Search for the cell housing the specified text and yield its (X, Y) center coordinate. 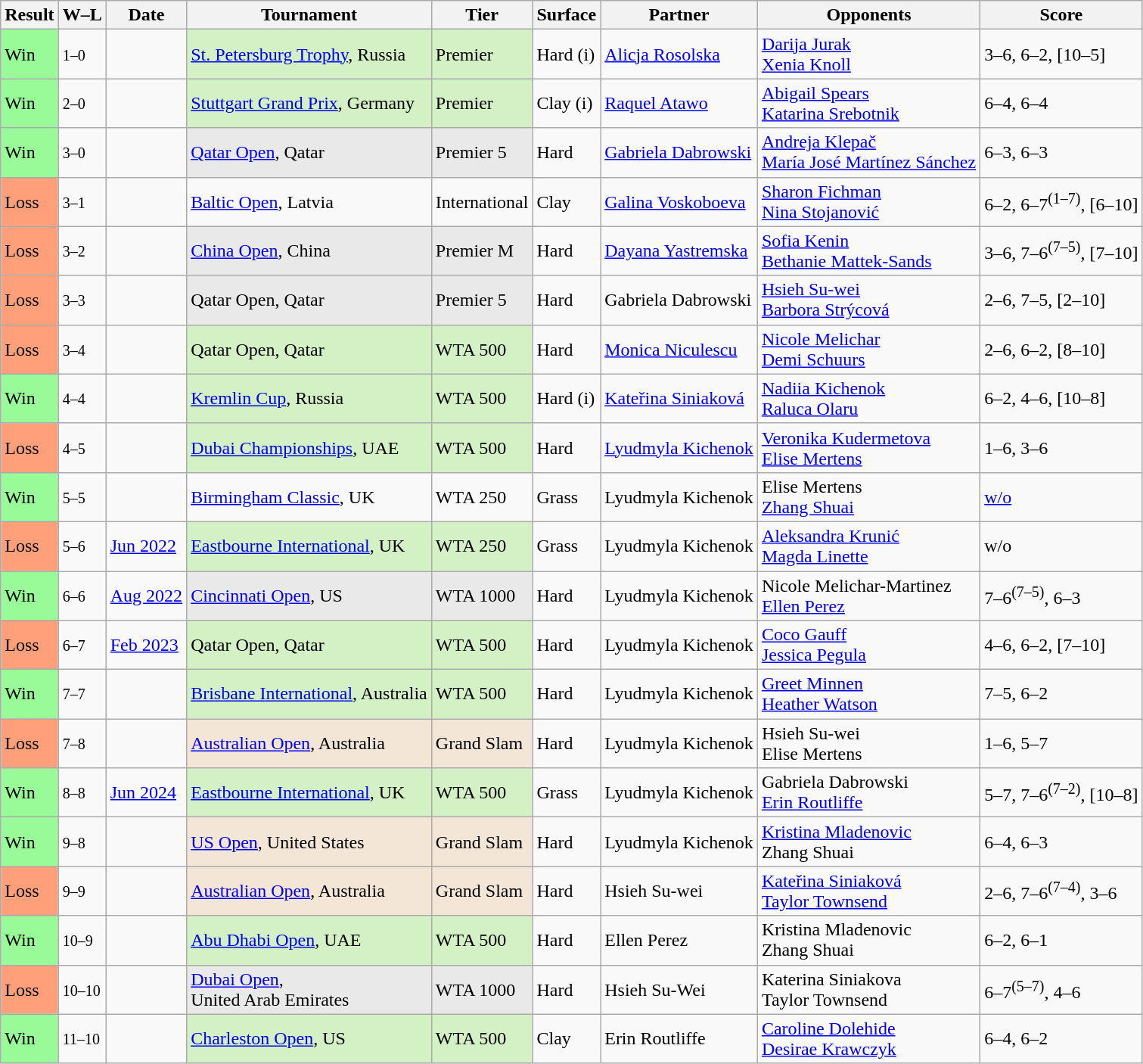
Kremlin Cup, Russia (309, 398)
Partner (679, 15)
8–8 (82, 793)
Aleksandra Krunić Magda Linette (868, 546)
9–8 (82, 842)
2–6, 7–6(7–4), 3–6 (1061, 891)
Dubai Championships, UAE (309, 448)
US Open, United States (309, 842)
Jun 2022 (146, 546)
5–6 (82, 546)
Tournament (309, 15)
3–1 (82, 201)
Abu Dhabi Open, UAE (309, 940)
3–2 (82, 251)
5–7, 7–6(7–2), [10–8] (1061, 793)
4–4 (82, 398)
Monica Niculescu (679, 350)
7–5, 6–2 (1061, 695)
Sharon Fichman Nina Stojanović (868, 201)
Alicja Rosolska (679, 54)
Nicole Melichar-Martinez Ellen Perez (868, 595)
5–5 (82, 496)
Cincinnati Open, US (309, 595)
1–6, 3–6 (1061, 448)
Andreja Klepač María José Martínez Sánchez (868, 153)
6–4, 6–2 (1061, 1038)
6–2, 6–1 (1061, 940)
6–7 (82, 645)
6–7(5–7), 4–6 (1061, 990)
6–4, 6–3 (1061, 842)
Date (146, 15)
Brisbane International, Australia (309, 695)
China Open, China (309, 251)
Feb 2023 (146, 645)
Ellen Perez (679, 940)
Katerina Siniakova Taylor Townsend (868, 990)
W–L (82, 15)
Darija Jurak Xenia Knoll (868, 54)
Hsieh Su-wei Barbora Strýcová (868, 300)
Nicole Melichar Demi Schuurs (868, 350)
Tier (482, 15)
Premier M (482, 251)
3–4 (82, 350)
Birmingham Classic, UK (309, 496)
4–6, 6–2, [7–10] (1061, 645)
1–0 (82, 54)
3–6, 7–6(7–5), [7–10] (1061, 251)
Galina Voskoboeva (679, 201)
6–6 (82, 595)
Abigail Spears Katarina Srebotnik (868, 103)
Erin Routliffe (679, 1038)
Jun 2024 (146, 793)
Surface (567, 15)
St. Petersburg Trophy, Russia (309, 54)
Opponents (868, 15)
Greet Minnen Heather Watson (868, 695)
Gabriela Dabrowski Erin Routliffe (868, 793)
Hsieh Su-wei Elise Mertens (868, 743)
3–6, 6–2, [10–5] (1061, 54)
Nadiia Kichenok Raluca Olaru (868, 398)
6–4, 6–4 (1061, 103)
Coco Gauff Jessica Pegula (868, 645)
4–5 (82, 448)
2–0 (82, 103)
3–3 (82, 300)
6–2, 6–7(1–7), [6–10] (1061, 201)
6–2, 4–6, [10–8] (1061, 398)
1–6, 5–7 (1061, 743)
2–6, 6–2, [8–10] (1061, 350)
9–9 (82, 891)
Caroline Dolehide Desirae Krawczyk (868, 1038)
Result (30, 15)
Kateřina Siniaková (679, 398)
International (482, 201)
Kateřina Siniaková Taylor Townsend (868, 891)
7–6(7–5), 6–3 (1061, 595)
Score (1061, 15)
6–3, 6–3 (1061, 153)
Veronika Kudermetova Elise Mertens (868, 448)
Clay (i) (567, 103)
Stuttgart Grand Prix, Germany (309, 103)
Aug 2022 (146, 595)
Dayana Yastremska (679, 251)
Raquel Atawo (679, 103)
Sofia Kenin Bethanie Mattek-Sands (868, 251)
Hsieh Su-Wei (679, 990)
Elise Mertens Zhang Shuai (868, 496)
Dubai Open, United Arab Emirates (309, 990)
2–6, 7–5, [2–10] (1061, 300)
11–10 (82, 1038)
Hsieh Su-wei (679, 891)
3–0 (82, 153)
7–8 (82, 743)
Baltic Open, Latvia (309, 201)
7–7 (82, 695)
10–10 (82, 990)
10–9 (82, 940)
Charleston Open, US (309, 1038)
